Extract the (X, Y) coordinate from the center of the cell holding the provided text.  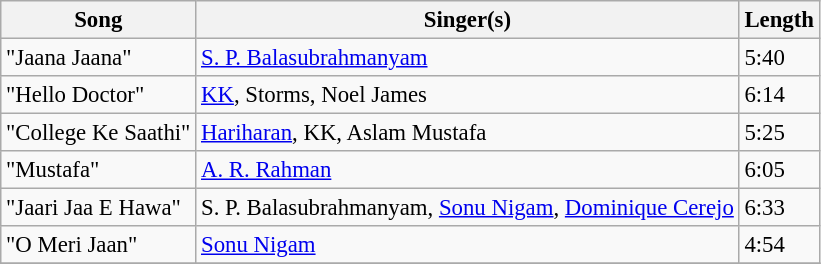
"Hello Doctor" (98, 95)
Hariharan, KK, Aslam Mustafa (468, 133)
5:25 (779, 133)
"College Ke Saathi" (98, 133)
6:33 (779, 208)
Sonu Nigam (468, 245)
4:54 (779, 245)
KK, Storms, Noel James (468, 95)
"Jaana Jaana" (98, 58)
Song (98, 20)
6:14 (779, 95)
A. R. Rahman (468, 170)
S. P. Balasubrahmanyam (468, 58)
"O Meri Jaan" (98, 245)
Length (779, 20)
6:05 (779, 170)
5:40 (779, 58)
"Mustafa" (98, 170)
S. P. Balasubrahmanyam, Sonu Nigam, Dominique Cerejo (468, 208)
Singer(s) (468, 20)
"Jaari Jaa E Hawa" (98, 208)
